Determine the (x, y) coordinate at the center of the cell enclosing the given text.  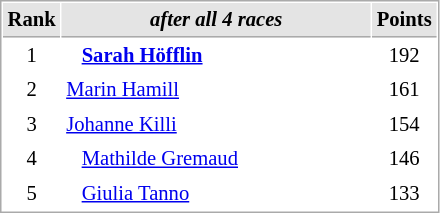
Rank (32, 20)
146 (404, 158)
5 (32, 194)
after all 4 races (216, 20)
154 (404, 124)
161 (404, 90)
Mathilde Gremaud (216, 158)
3 (32, 124)
192 (404, 56)
Giulia Tanno (216, 194)
Sarah Höfflin (216, 56)
133 (404, 194)
2 (32, 90)
Johanne Killi (216, 124)
1 (32, 56)
Points (404, 20)
Marin Hamill (216, 90)
4 (32, 158)
